Find where the given text appears and provide that cell's center as (X, Y) coordinate. 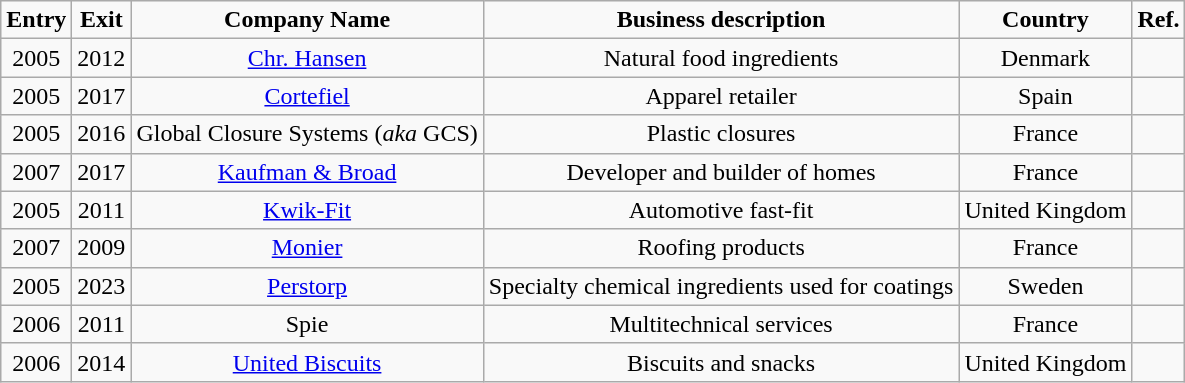
Cortefiel (307, 96)
Sweden (1046, 286)
Company Name (307, 20)
2023 (102, 286)
2012 (102, 58)
Chr. Hansen (307, 58)
Plastic closures (721, 134)
Exit (102, 20)
Spain (1046, 96)
Global Closure Systems (aka GCS) (307, 134)
2014 (102, 362)
2009 (102, 248)
Spie (307, 324)
Kwik-Fit (307, 210)
Developer and builder of homes (721, 172)
Business description (721, 20)
Ref. (1158, 20)
United Biscuits (307, 362)
Biscuits and snacks (721, 362)
Automotive fast-fit (721, 210)
Monier (307, 248)
Apparel retailer (721, 96)
2016 (102, 134)
Kaufman & Broad (307, 172)
Perstorp (307, 286)
Denmark (1046, 58)
Specialty chemical ingredients used for coatings (721, 286)
Entry (36, 20)
Roofing products (721, 248)
Multitechnical services (721, 324)
Country (1046, 20)
Natural food ingredients (721, 58)
